Identify which cell holds the provided text, then report its [x, y] central coordinate. 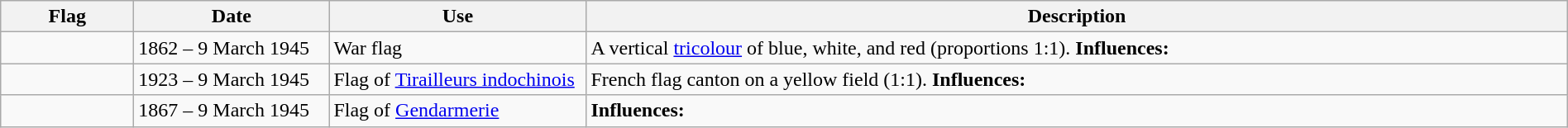
French flag canton on a yellow field (1:1). Influences: [1077, 79]
A vertical tricolour of blue, white, and red (proportions 1:1). Influences: [1077, 48]
Influences: [1077, 111]
Flag of Tirailleurs indochinois [458, 79]
1923 – 9 March 1945 [232, 79]
1862 – 9 March 1945 [232, 48]
1867 – 9 March 1945 [232, 111]
Date [232, 17]
Description [1077, 17]
War flag [458, 48]
Flag [68, 17]
Flag of Gendarmerie [458, 111]
Use [458, 17]
